Identify which cell holds the provided text, then report its (x, y) central coordinate. 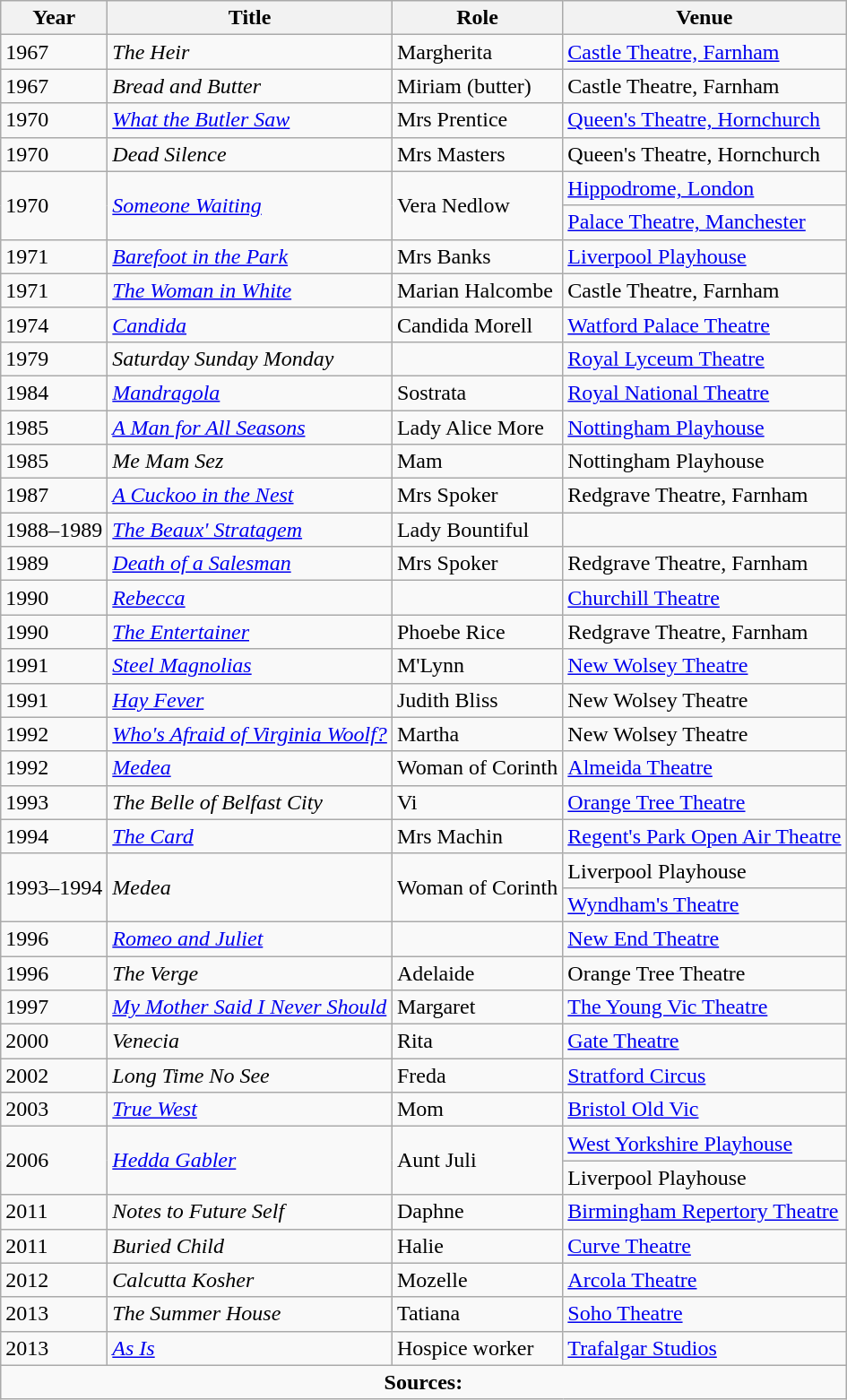
The Beaux' Stratagem (250, 530)
Venue (704, 18)
Miriam (butter) (477, 86)
A Cuckoo in the Nest (250, 496)
The Entertainer (250, 632)
Bristol Old Vic (704, 1110)
A Man for All Seasons (250, 428)
Curve Theatre (704, 1246)
1994 (54, 836)
The Heir (250, 52)
Stratford Circus (704, 1076)
The Woman in White (250, 290)
The Verge (250, 972)
Freda (477, 1076)
Hospice worker (477, 1348)
Death of a Salesman (250, 564)
1987 (54, 496)
Palace Theatre, Manchester (704, 222)
Trafalgar Studios (704, 1348)
2003 (54, 1110)
Tatiana (477, 1314)
Mrs Machin (477, 836)
Regent's Park Open Air Theatre (704, 836)
Barefoot in the Park (250, 256)
1974 (54, 324)
Margherita (477, 52)
1993 (54, 802)
Romeo and Juliet (250, 938)
Year (54, 18)
Someone Waiting (250, 205)
West Yorkshire Playhouse (704, 1144)
Vera Nedlow (477, 205)
Phoebe Rice (477, 632)
Rebecca (250, 598)
Sources: (423, 1382)
Almeida Theatre (704, 768)
Long Time No See (250, 1076)
2002 (54, 1076)
2006 (54, 1161)
2000 (54, 1041)
Birmingham Repertory Theatre (704, 1212)
Royal Lyceum Theatre (704, 359)
Mrs Masters (477, 154)
Rita (477, 1041)
Watford Palace Theatre (704, 324)
Halie (477, 1246)
Mozelle (477, 1280)
Wyndham's Theatre (704, 904)
1997 (54, 1007)
Martha (477, 734)
Vi (477, 802)
Buried Child (250, 1246)
1989 (54, 564)
Gate Theatre (704, 1041)
My Mother Said I Never Should (250, 1007)
Lady Bountiful (477, 530)
Margaret (477, 1007)
The Belle of Belfast City (250, 802)
1979 (54, 359)
New End Theatre (704, 938)
The Summer House (250, 1314)
Notes to Future Self (250, 1212)
Who's Afraid of Virginia Woolf? (250, 734)
Bread and Butter (250, 86)
Steel Magnolias (250, 666)
Dead Silence (250, 154)
Me Mam Sez (250, 462)
Churchill Theatre (704, 598)
Venecia (250, 1041)
Soho Theatre (704, 1314)
Candida (250, 324)
Lady Alice More (477, 428)
As Is (250, 1348)
2012 (54, 1280)
Mrs Banks (477, 256)
Mandragola (250, 393)
Role (477, 18)
The Card (250, 836)
Royal National Theatre (704, 393)
Candida Morell (477, 324)
Hedda Gabler (250, 1161)
Saturday Sunday Monday (250, 359)
Aunt Juli (477, 1161)
The Young Vic Theatre (704, 1007)
1988–1989 (54, 530)
Mam (477, 462)
Hay Fever (250, 700)
Title (250, 18)
Calcutta Kosher (250, 1280)
True West (250, 1110)
Judith Bliss (477, 700)
Mrs Prentice (477, 120)
Hippodrome, London (704, 188)
Daphne (477, 1212)
What the Butler Saw (250, 120)
1984 (54, 393)
M'Lynn (477, 666)
Marian Halcombe (477, 290)
Mom (477, 1110)
Sostrata (477, 393)
Adelaide (477, 972)
1993–1994 (54, 887)
Arcola Theatre (704, 1280)
